Detect which cell encompasses the target text, then output its [x, y] center coordinate. 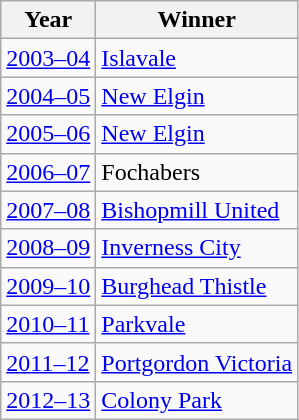
Bishopmill United [197, 210]
2007–08 [48, 210]
2004–05 [48, 96]
Portgordon Victoria [197, 362]
2003–04 [48, 58]
Fochabers [197, 172]
Colony Park [197, 400]
2008–09 [48, 248]
Year [48, 20]
2005–06 [48, 134]
2009–10 [48, 286]
2012–13 [48, 400]
2006–07 [48, 172]
2010–11 [48, 324]
Inverness City [197, 248]
Winner [197, 20]
Burghead Thistle [197, 286]
Islavale [197, 58]
2011–12 [48, 362]
Parkvale [197, 324]
